Output the [x, y] coordinate of the center of the cell containing the given text.  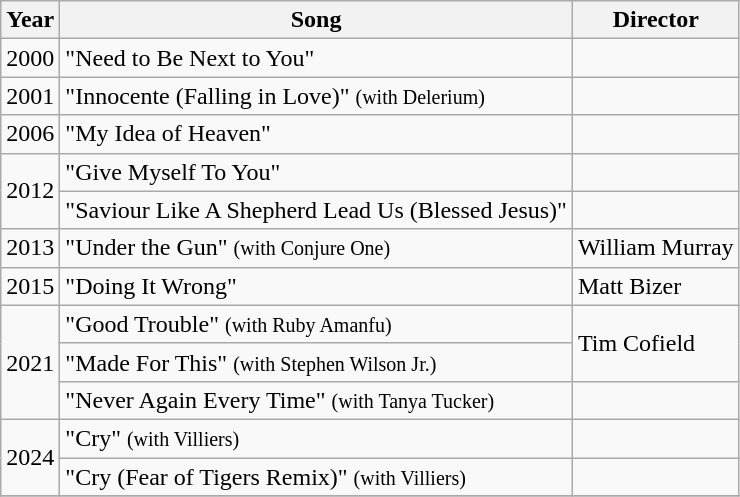
"Under the Gun" (with Conjure One) [316, 248]
2000 [30, 58]
Song [316, 20]
Year [30, 20]
2001 [30, 96]
William Murray [656, 248]
2013 [30, 248]
"My Idea of Heaven" [316, 134]
Tim Cofield [656, 343]
"Cry (Fear of Tigers Remix)" (with Villiers) [316, 477]
"Innocente (Falling in Love)" (with Delerium) [316, 96]
"Made For This" (with Stephen Wilson Jr.) [316, 362]
"Doing It Wrong" [316, 286]
"Need to Be Next to You" [316, 58]
2024 [30, 457]
2021 [30, 362]
"Never Again Every Time" (with Tanya Tucker) [316, 400]
Matt Bizer [656, 286]
Director [656, 20]
"Cry" (with Villiers) [316, 438]
"Saviour Like A Shepherd Lead Us (Blessed Jesus)" [316, 210]
"Give Myself To You" [316, 172]
2006 [30, 134]
"Good Trouble" (with Ruby Amanfu) [316, 324]
2015 [30, 286]
2012 [30, 191]
